Return (X, Y) of the center of cell containing provided text 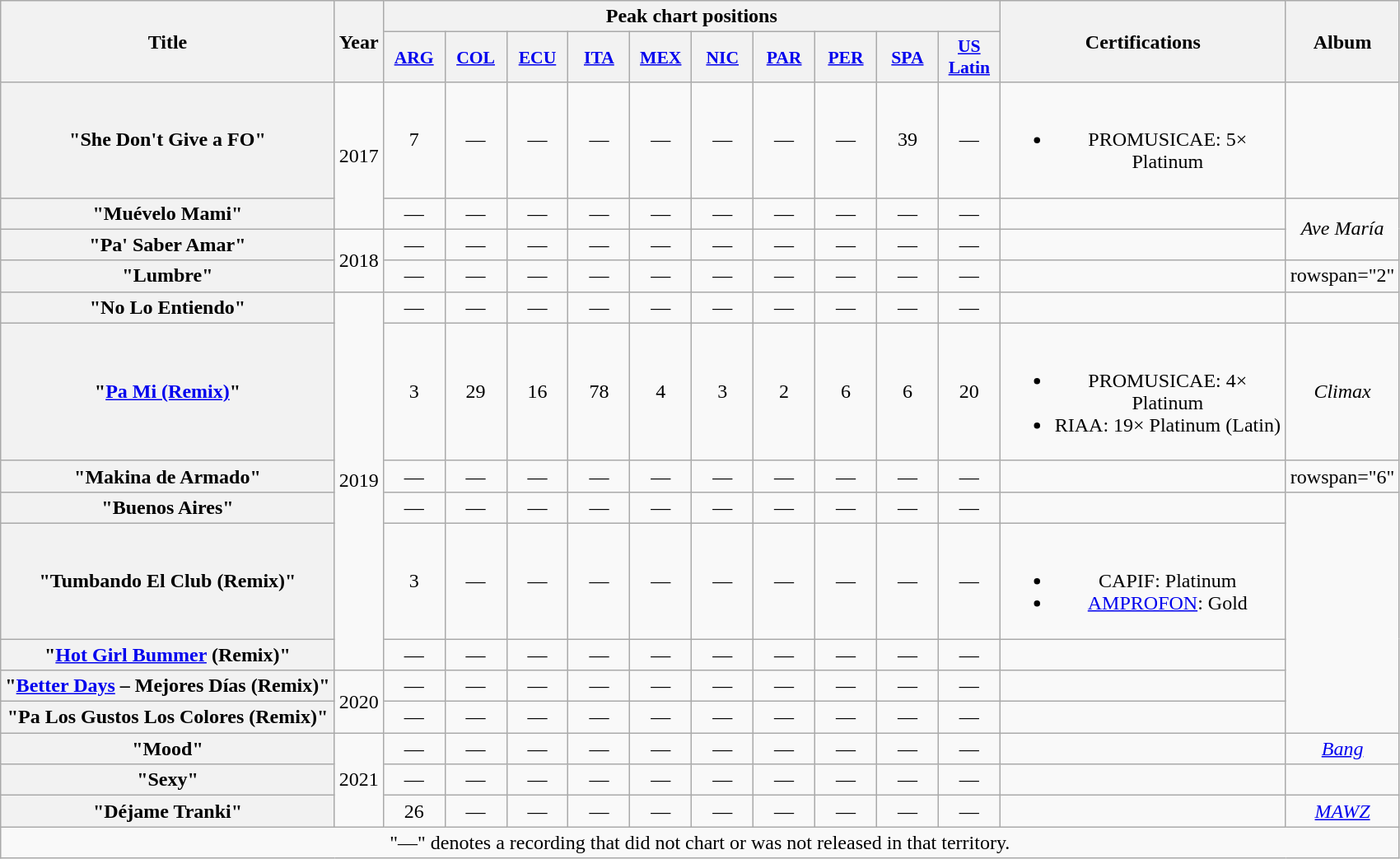
ECU (537, 58)
"She Don't Give a FO" (168, 140)
20 (968, 392)
29 (476, 392)
"Buenos Aires" (168, 507)
78 (600, 392)
PROMUSICAE: 5× Platinum (1143, 140)
"Lumbre" (168, 276)
NIC (723, 58)
rowspan="2" (1342, 276)
"Pa' Saber Amar" (168, 245)
16 (537, 392)
PER (847, 58)
PROMUSICAE: 4× PlatinumRIAA: 19× Platinum (Latin) (1143, 392)
"—" denotes a recording that did not chart or was not released in that territory. (700, 843)
"Pa Los Gustos Los Colores (Remix)" (168, 717)
SPA (908, 58)
MEX (660, 58)
2017 (359, 156)
COL (476, 58)
Bang (1342, 749)
2021 (359, 780)
2019 (359, 481)
"Hot Girl Bummer (Remix)" (168, 655)
39 (908, 140)
CAPIF: PlatinumAMPROFON: Gold (1143, 581)
Title (168, 41)
2 (784, 392)
"Makina de Armado" (168, 476)
"Déjame Tranki" (168, 811)
"Better Days – Mejores Días (Remix)" (168, 686)
Year (359, 41)
ITA (600, 58)
ARG (413, 58)
USLatin (968, 58)
7 (413, 140)
Ave María (1342, 229)
2020 (359, 702)
rowspan="6" (1342, 476)
"Pa Mi (Remix)" (168, 392)
2018 (359, 260)
"Sexy" (168, 780)
Album (1342, 41)
"No Lo Entiendo" (168, 307)
4 (660, 392)
"Tumbando El Club (Remix)" (168, 581)
26 (413, 811)
MAWZ (1342, 811)
Certifications (1143, 41)
Peak chart positions (692, 16)
PAR (784, 58)
"Mood" (168, 749)
"Muévelo Mami" (168, 213)
Climax (1342, 392)
